Capture the cell that displays the provided text and extract its (X, Y) central coordinate. 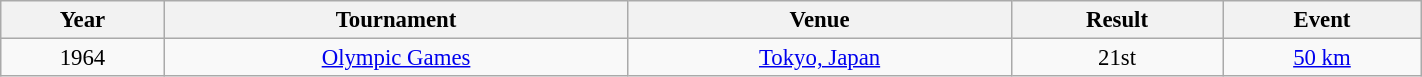
21st (1116, 58)
Year (82, 20)
Result (1116, 20)
50 km (1322, 58)
Event (1322, 20)
1964 (82, 58)
Venue (820, 20)
Tokyo, Japan (820, 58)
Olympic Games (396, 58)
Tournament (396, 20)
